Pinpoint the cell where the given text exists, returning its (X, Y) midpoint coordinate. 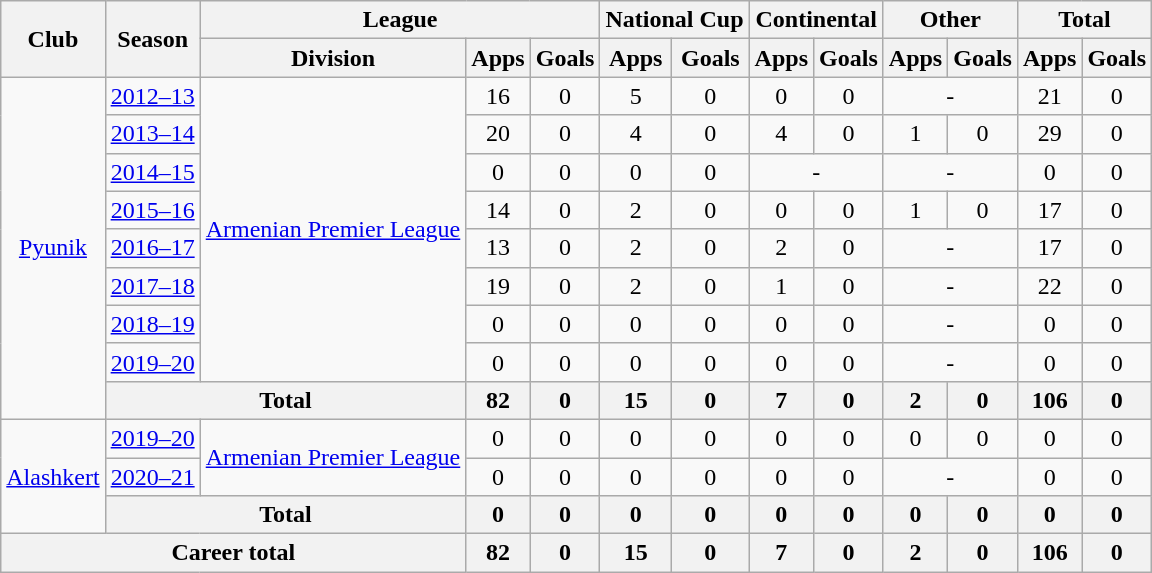
2013–14 (152, 134)
Career total (234, 553)
Pyunik (53, 248)
2012–13 (152, 96)
22 (1049, 286)
20 (498, 134)
13 (498, 248)
21 (1049, 96)
League (400, 20)
Division (333, 58)
2020–21 (152, 477)
2015–16 (152, 210)
2018–19 (152, 324)
19 (498, 286)
Alashkert (53, 476)
Continental (816, 20)
14 (498, 210)
Club (53, 39)
29 (1049, 134)
Season (152, 39)
5 (636, 96)
National Cup (674, 20)
2014–15 (152, 172)
Other (950, 20)
16 (498, 96)
2016–17 (152, 248)
2017–18 (152, 286)
